Scan for the cell matching the given text and deliver its [X, Y] coordinate at center. 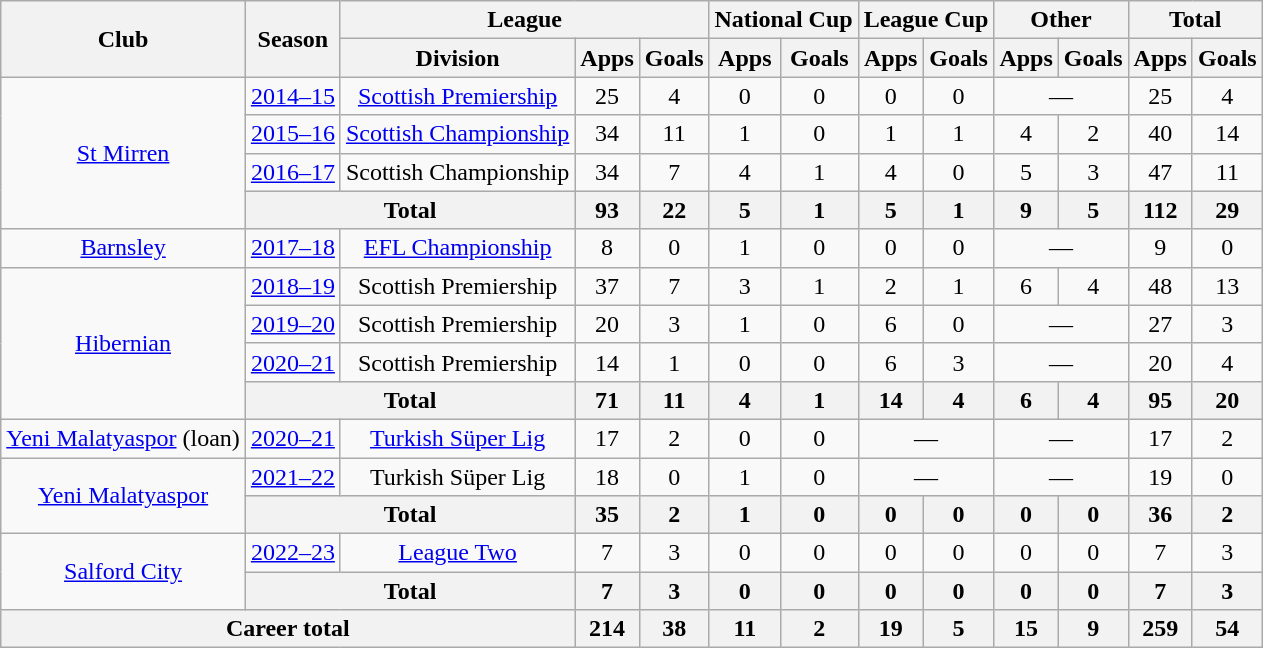
National Cup [784, 20]
Yeni Malatyaspor [124, 496]
259 [1160, 629]
36 [1160, 515]
47 [1160, 172]
Division [457, 58]
League Two [457, 553]
71 [607, 400]
2021–22 [292, 477]
Club [124, 39]
League [524, 20]
22 [674, 210]
St Mirren [124, 153]
2019–20 [292, 324]
40 [1160, 134]
Hibernian [124, 343]
38 [674, 629]
2022–23 [292, 553]
Barnsley [124, 248]
95 [1160, 400]
35 [607, 515]
48 [1160, 286]
2018–19 [292, 286]
EFL Championship [457, 248]
Career total [288, 629]
93 [607, 210]
54 [1227, 629]
2015–16 [292, 134]
18 [607, 477]
29 [1227, 210]
112 [1160, 210]
Yeni Malatyaspor (loan) [124, 438]
Other [1061, 20]
15 [1026, 629]
27 [1160, 324]
37 [607, 286]
214 [607, 629]
2017–18 [292, 248]
Salford City [124, 572]
8 [607, 248]
Season [292, 39]
13 [1227, 286]
2014–15 [292, 96]
2016–17 [292, 172]
League Cup [926, 20]
